Capture the cell that displays the provided text and extract its (X, Y) central coordinate. 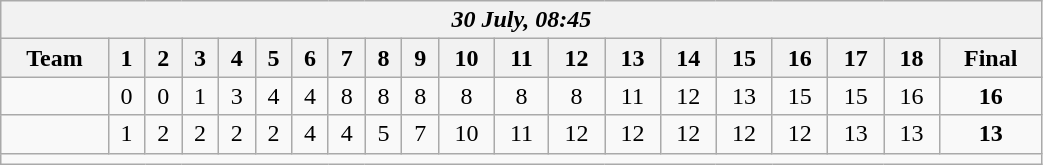
9 (420, 58)
18 (912, 58)
14 (688, 58)
6 (310, 58)
Team (54, 58)
17 (856, 58)
Final (990, 58)
30 July, 08:45 (522, 20)
